Determine the (x, y) coordinate at the center of the cell enclosing the given text.  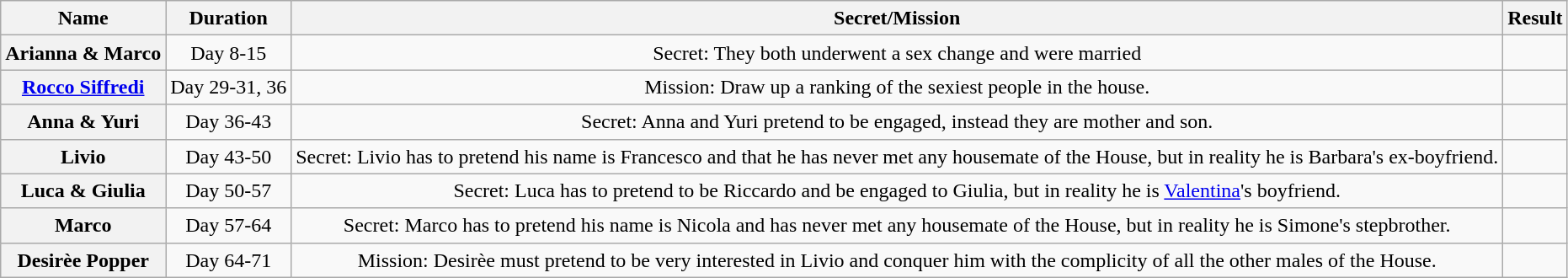
Livio (83, 157)
Duration (229, 19)
Secret: Anna and Yuri pretend to be engaged, instead they are mother and son. (898, 121)
Secret: Livio has to pretend his name is Francesco and that he has never met any housemate of the House, but in reality he is Barbara's ex-boyfriend. (898, 157)
Result (1535, 19)
Day 64-71 (229, 259)
Rocco Siffredi (83, 88)
Mission: Draw up a ranking of the sexiest people in the house. (898, 88)
Arianna & Marco (83, 52)
Secret: Marco has to pretend his name is Nicola and has never met any housemate of the House, but in reality he is Simone's stepbrother. (898, 226)
Day 8-15 (229, 52)
Day 36-43 (229, 121)
Secret: They both underwent a sex change and were married (898, 52)
Name (83, 19)
Marco (83, 226)
Anna & Yuri (83, 121)
Day 57-64 (229, 226)
Secret/Mission (898, 19)
Day 50-57 (229, 190)
Mission: Desirèe must pretend to be very interested in Livio and conquer him with the complicity of all the other males of the House. (898, 259)
Luca & Giulia (83, 190)
Desirèe Popper (83, 259)
Day 29-31, 36 (229, 88)
Secret: Luca has to pretend to be Riccardo and be engaged to Giulia, but in reality he is Valentina's boyfriend. (898, 190)
Day 43-50 (229, 157)
